For the text-containing cell, return its midpoint in (X, Y) coordinate format. 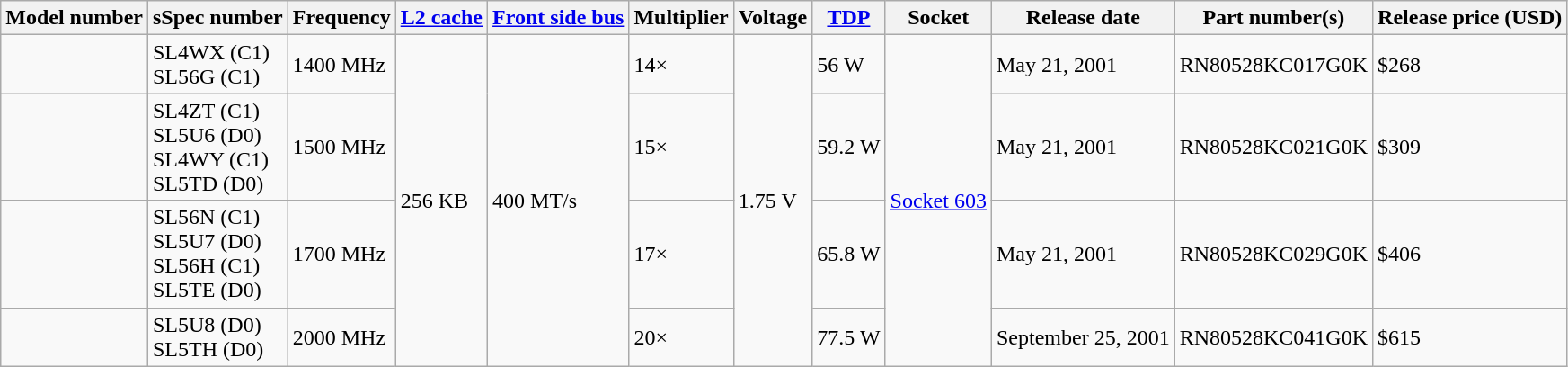
$406 (1470, 254)
TDP (848, 18)
RN80528KC029G0K (1273, 254)
Release price (USD) (1470, 18)
Model number (75, 18)
SL5U8 (D0)SL5TH (D0) (217, 336)
1400 MHz (341, 65)
2000 MHz (341, 336)
Socket (938, 18)
$309 (1470, 148)
SL4ZT (C1)SL5U6 (D0)SL4WY (C1)SL5TD (D0) (217, 148)
Multiplier (681, 18)
20× (681, 336)
1500 MHz (341, 148)
SL56N (C1)SL5U7 (D0)SL56H (C1)SL5TE (D0) (217, 254)
September 25, 2001 (1083, 336)
1700 MHz (341, 254)
$268 (1470, 65)
17× (681, 254)
sSpec number (217, 18)
400 MT/s (559, 201)
L2 cache (441, 18)
256 KB (441, 201)
Voltage (773, 18)
SL4WX (C1)SL56G (C1) (217, 65)
65.8 W (848, 254)
Socket 603 (938, 201)
Front side bus (559, 18)
15× (681, 148)
14× (681, 65)
1.75 V (773, 201)
RN80528KC041G0K (1273, 336)
Part number(s) (1273, 18)
Frequency (341, 18)
Release date (1083, 18)
56 W (848, 65)
77.5 W (848, 336)
59.2 W (848, 148)
$615 (1470, 336)
RN80528KC017G0K (1273, 65)
RN80528KC021G0K (1273, 148)
